Return [x, y] of the center of cell containing provided text 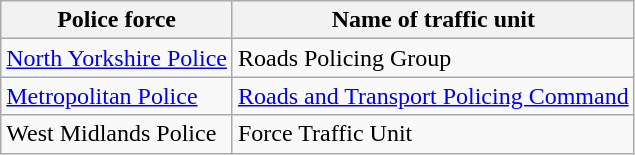
Metropolitan Police [117, 96]
West Midlands Police [117, 134]
Roads and Transport Policing Command [433, 96]
Force Traffic Unit [433, 134]
Name of traffic unit [433, 20]
Police force [117, 20]
North Yorkshire Police [117, 58]
Roads Policing Group [433, 58]
